From the cell containing the given text, extract its center point as [x, y] coordinate. 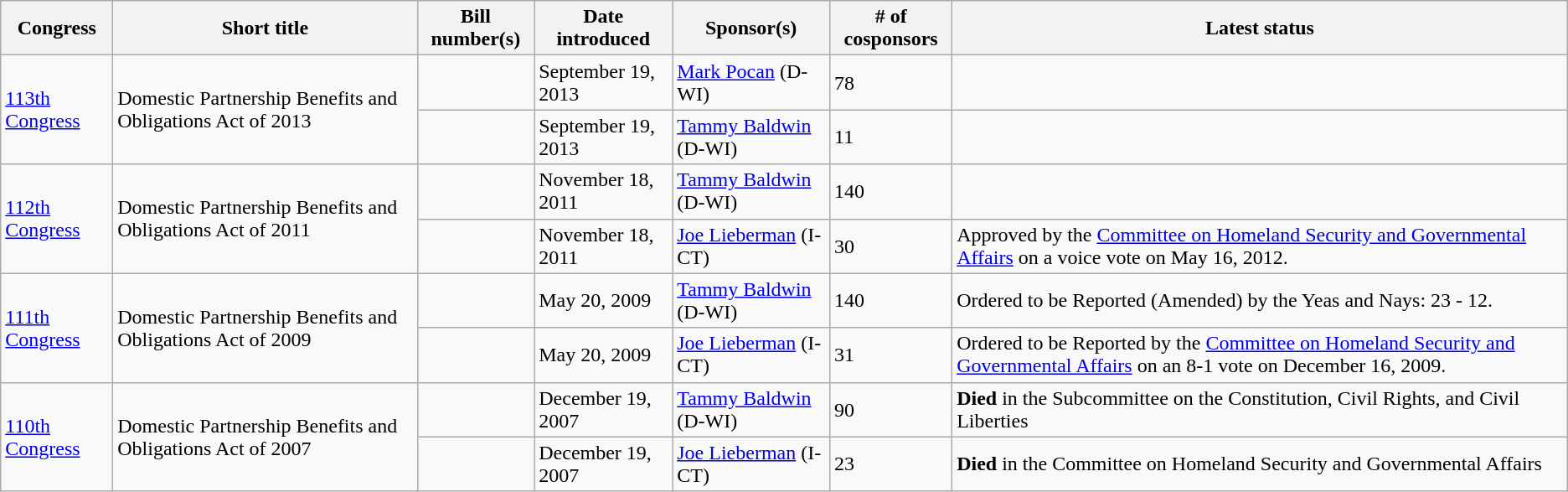
Bill number(s) [476, 28]
23 [891, 464]
Ordered to be Reported by the Committee on Homeland Security and Governmental Affairs on an 8-1 vote on December 16, 2009. [1260, 355]
112th Congress [57, 219]
Congress [57, 28]
78 [891, 82]
Died in the Subcommittee on the Constitution, Civil Rights, and Civil Liberties [1260, 409]
Domestic Partnership Benefits and Obligations Act of 2007 [265, 437]
Date introduced [603, 28]
11 [891, 137]
90 [891, 409]
30 [891, 246]
Domestic Partnership Benefits and Obligations Act of 2011 [265, 219]
Ordered to be Reported (Amended) by the Yeas and Nays: 23 - 12. [1260, 300]
111th Congress [57, 328]
Domestic Partnership Benefits and Obligations Act of 2009 [265, 328]
# of cosponsors [891, 28]
110th Congress [57, 437]
Latest status [1260, 28]
Domestic Partnership Benefits and Obligations Act of 2013 [265, 110]
113th Congress [57, 110]
31 [891, 355]
Died in the Committee on Homeland Security and Governmental Affairs [1260, 464]
Mark Pocan (D-WI) [751, 82]
Short title [265, 28]
Sponsor(s) [751, 28]
Approved by the Committee on Homeland Security and Governmental Affairs on a voice vote on May 16, 2012. [1260, 246]
